Capture the cell that displays the provided text and extract its [X, Y] central coordinate. 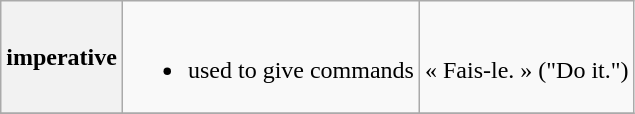
imperative [62, 58]
« Fais-le. » ("Do it.") [526, 58]
used to give commands [270, 58]
